Extract the [X, Y] coordinate from the center of the cell holding the provided text.  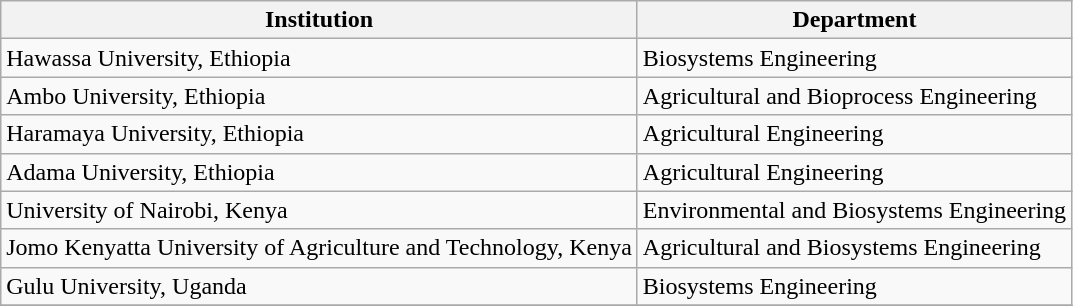
Agricultural and Bioprocess Engineering [854, 96]
University of Nairobi, Kenya [320, 210]
Gulu University, Uganda [320, 286]
Institution [320, 20]
Jomo Kenyatta University of Agriculture and Technology, Kenya [320, 248]
Haramaya University, Ethiopia [320, 134]
Hawassa University, Ethiopia [320, 58]
Department [854, 20]
Environmental and Biosystems Engineering [854, 210]
Ambo University, Ethiopia [320, 96]
Agricultural and Biosystems Engineering [854, 248]
Adama University, Ethiopia [320, 172]
